Detect which cell encompasses the target text, then output its (x, y) center coordinate. 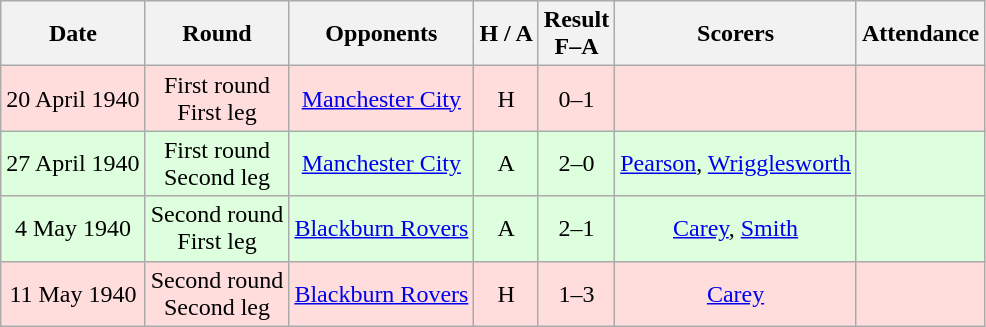
Scorers (736, 34)
Date (73, 34)
ResultF–A (576, 34)
Attendance (920, 34)
Pearson, Wrigglesworth (736, 164)
1–3 (576, 294)
First roundFirst leg (217, 98)
11 May 1940 (73, 294)
Second roundSecond leg (217, 294)
Round (217, 34)
27 April 1940 (73, 164)
2–0 (576, 164)
First roundSecond leg (217, 164)
2–1 (576, 228)
Opponents (382, 34)
4 May 1940 (73, 228)
0–1 (576, 98)
Second roundFirst leg (217, 228)
Carey (736, 294)
H / A (506, 34)
Carey, Smith (736, 228)
20 April 1940 (73, 98)
